For the text-containing cell, return its midpoint in (x, y) coordinate format. 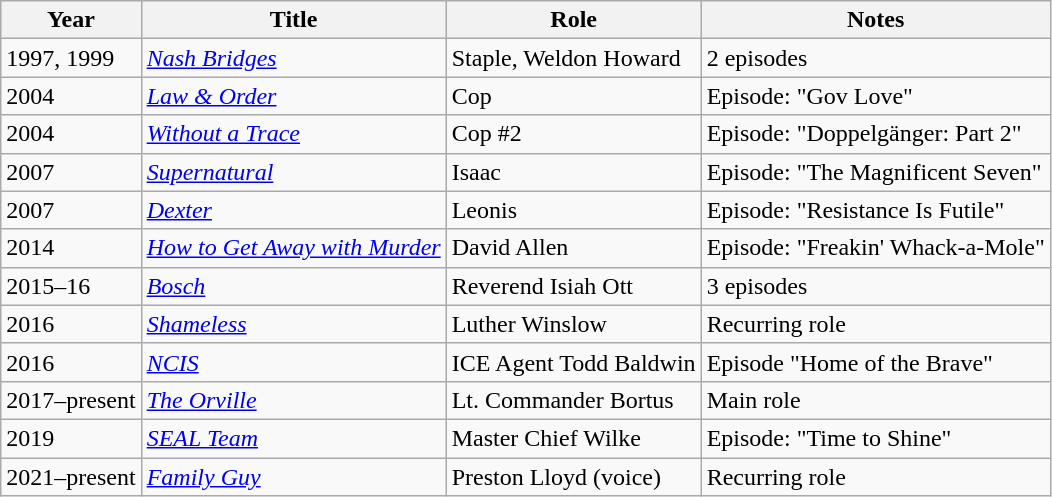
Episode "Home of the Brave" (876, 362)
Bosch (294, 286)
Leonis (574, 210)
David Allen (574, 248)
3 episodes (876, 286)
The Orville (294, 400)
Master Chief Wilke (574, 438)
2 episodes (876, 58)
Episode: "The Magnificent Seven" (876, 172)
1997, 1999 (71, 58)
Isaac (574, 172)
2014 (71, 248)
Role (574, 20)
Nash Bridges (294, 58)
Staple, Weldon Howard (574, 58)
Episode: "Gov Love" (876, 96)
NCIS (294, 362)
Law & Order (294, 96)
Notes (876, 20)
Family Guy (294, 477)
SEAL Team (294, 438)
Cop #2 (574, 134)
Main role (876, 400)
Supernatural (294, 172)
Reverend Isiah Ott (574, 286)
Shameless (294, 324)
Without a Trace (294, 134)
2019 (71, 438)
How to Get Away with Murder (294, 248)
Episode: "Resistance Is Futile" (876, 210)
2017–present (71, 400)
Year (71, 20)
Title (294, 20)
Lt. Commander Bortus (574, 400)
Dexter (294, 210)
Preston Lloyd (voice) (574, 477)
Episode: "Time to Shine" (876, 438)
Luther Winslow (574, 324)
ICE Agent Todd Baldwin (574, 362)
Episode: "Freakin' Whack-a-Mole" (876, 248)
Episode: "Doppelgänger: Part 2" (876, 134)
2015–16 (71, 286)
Cop (574, 96)
2021–present (71, 477)
